Capture the cell that displays the provided text and extract its [x, y] central coordinate. 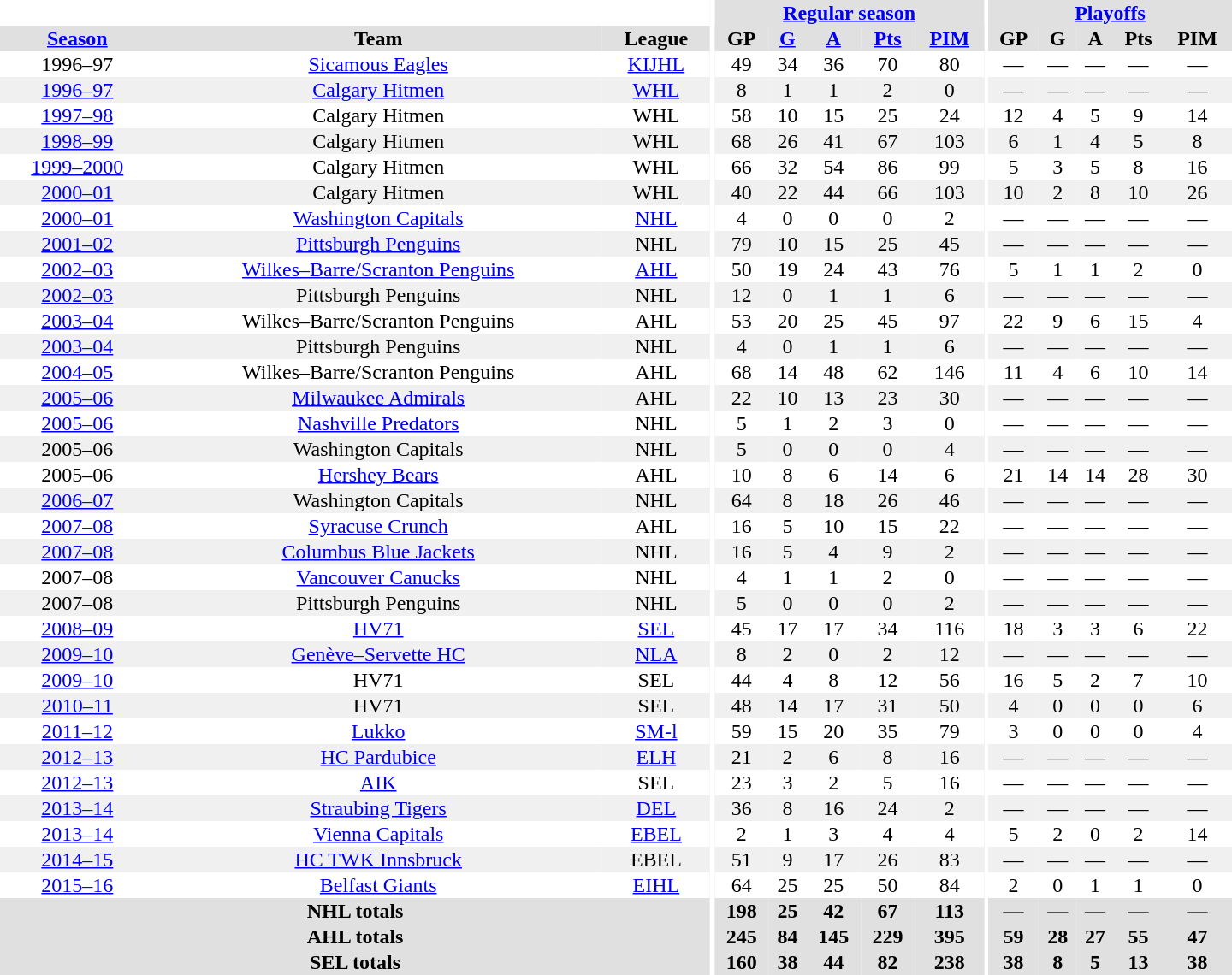
51 [741, 860]
SEL totals [355, 962]
86 [888, 167]
2006–07 [77, 500]
HC Pardubice [378, 757]
1997–98 [77, 115]
76 [950, 269]
2010–11 [77, 706]
32 [787, 167]
146 [950, 372]
1999–2000 [77, 167]
82 [888, 962]
NLA [656, 654]
113 [950, 911]
2004–05 [77, 372]
54 [833, 167]
Nashville Predators [378, 423]
2011–12 [77, 731]
7 [1138, 680]
97 [950, 321]
35 [888, 731]
SM-l [656, 731]
Playoffs [1111, 13]
198 [741, 911]
11 [1013, 372]
AIK [378, 783]
27 [1095, 937]
160 [741, 962]
43 [888, 269]
NHL totals [355, 911]
Vienna Capitals [378, 834]
Regular season [849, 13]
1998–99 [77, 141]
Straubing Tigers [378, 808]
80 [950, 64]
ELH [656, 757]
56 [950, 680]
2015–16 [77, 885]
AHL totals [355, 937]
KIJHL [656, 64]
58 [741, 115]
Milwaukee Admirals [378, 398]
31 [888, 706]
238 [950, 962]
2014–15 [77, 860]
70 [888, 64]
83 [950, 860]
41 [833, 141]
19 [787, 269]
Hershey Bears [378, 475]
DEL [656, 808]
Columbus Blue Jackets [378, 552]
145 [833, 937]
245 [741, 937]
League [656, 38]
Lukko [378, 731]
2008–09 [77, 629]
Team [378, 38]
Syracuse Crunch [378, 526]
62 [888, 372]
49 [741, 64]
42 [833, 911]
Sicamous Eagles [378, 64]
Vancouver Canucks [378, 577]
229 [888, 937]
395 [950, 937]
47 [1198, 937]
46 [950, 500]
55 [1138, 937]
53 [741, 321]
40 [741, 192]
116 [950, 629]
Genève–Servette HC [378, 654]
EIHL [656, 885]
Belfast Giants [378, 885]
Season [77, 38]
2001–02 [77, 244]
HC TWK Innsbruck [378, 860]
99 [950, 167]
